Identify which cell holds the provided text, then report its (x, y) central coordinate. 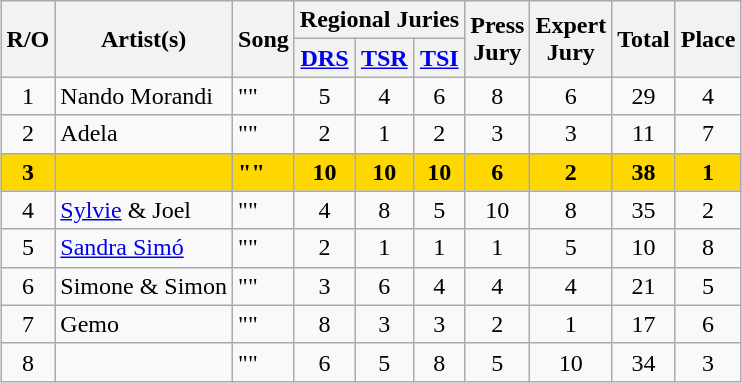
Sandra Simó (144, 248)
Gemo (144, 324)
17 (644, 324)
38 (644, 172)
Artist(s) (144, 39)
Place (708, 39)
Sylvie & Joel (144, 210)
Simone & Simon (144, 286)
PressJury (498, 39)
TSI (440, 58)
TSR (384, 58)
Song (264, 39)
Nando Morandi (144, 96)
Total (644, 39)
DRS (324, 58)
34 (644, 362)
35 (644, 210)
11 (644, 134)
Adela (144, 134)
21 (644, 286)
29 (644, 96)
R/O (28, 39)
Regional Juries (379, 20)
ExpertJury (571, 39)
